Pinpoint the cell where the given text exists, returning its (x, y) midpoint coordinate. 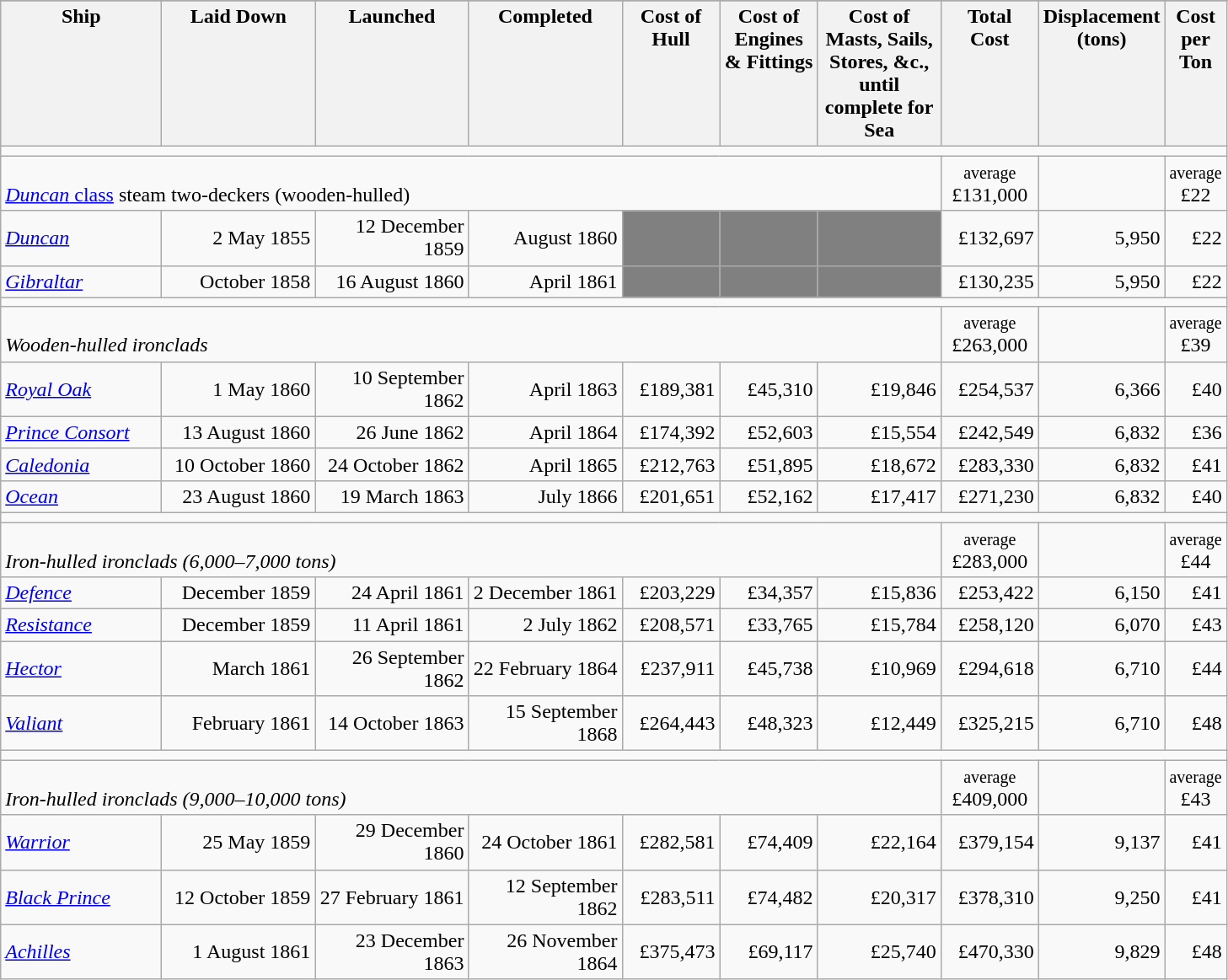
Resistance (81, 625)
£69,117 (769, 952)
April 1864 (545, 432)
£15,554 (879, 432)
Prince Consort (81, 432)
£271,230 (989, 496)
£18,672 (879, 464)
£74,482 (769, 897)
10 September 1862 (392, 389)
£52,603 (769, 432)
Achilles (81, 952)
14 October 1863 (392, 723)
£132,697 (989, 238)
average £131,000 (989, 184)
£10,969 (879, 669)
£45,310 (769, 389)
£201,651 (671, 496)
6,366 (1102, 389)
£130,235 (989, 281)
Total Cost (989, 74)
Royal Oak (81, 389)
£237,911 (671, 669)
April 1865 (545, 464)
Wooden-hulled ironclads (470, 334)
£212,763 (671, 464)
Completed (545, 74)
24 October 1861 (545, 843)
22 February 1864 (545, 669)
Hector (81, 669)
Iron-hulled ironclads (6,000–7,000 tons) (470, 549)
£45,738 (769, 669)
£325,215 (989, 723)
Laid Down (239, 74)
£203,229 (671, 593)
6,070 (1102, 625)
Duncan (81, 238)
£19,846 (879, 389)
August 1860 (545, 238)
£208,571 (671, 625)
average £39 (1195, 334)
Cost of Masts, Sails, Stores, &c., until complete for Sea (879, 74)
£15,836 (879, 593)
Duncan class steam two-deckers (wooden-hulled) (470, 184)
July 1866 (545, 496)
£282,581 (671, 843)
£12,449 (879, 723)
£174,392 (671, 432)
average £22 (1195, 184)
Warrior (81, 843)
Gibraltar (81, 281)
1 August 1861 (239, 952)
9,137 (1102, 843)
average £283,000 (989, 549)
£378,310 (989, 897)
£34,357 (769, 593)
24 April 1861 (392, 593)
Black Prince (81, 897)
Launched (392, 74)
1 May 1860 (239, 389)
£36 (1195, 432)
2 July 1862 (545, 625)
£283,511 (671, 897)
Cost per Ton (1195, 74)
Ocean (81, 496)
£25,740 (879, 952)
average £44 (1195, 549)
April 1863 (545, 389)
23 August 1860 (239, 496)
£20,317 (879, 897)
10 October 1860 (239, 464)
27 February 1861 (392, 897)
25 May 1859 (239, 843)
average £263,000 (989, 334)
£375,473 (671, 952)
12 September 1862 (545, 897)
£264,443 (671, 723)
Cost of Hull (671, 74)
£189,381 (671, 389)
£17,417 (879, 496)
Cost of Engines & Fittings (769, 74)
October 1858 (239, 281)
26 November 1864 (545, 952)
16 August 1860 (392, 281)
average £43 (1195, 787)
£294,618 (989, 669)
£44 (1195, 669)
26 June 1862 (392, 432)
£253,422 (989, 593)
£283,330 (989, 464)
£258,120 (989, 625)
£51,895 (769, 464)
£52,162 (769, 496)
9,250 (1102, 897)
13 August 1860 (239, 432)
£254,537 (989, 389)
average £409,000 (989, 787)
£470,330 (989, 952)
£242,549 (989, 432)
£22,164 (879, 843)
March 1861 (239, 669)
February 1861 (239, 723)
Valiant (81, 723)
£15,784 (879, 625)
24 October 1862 (392, 464)
6,150 (1102, 593)
23 December 1863 (392, 952)
£379,154 (989, 843)
9,829 (1102, 952)
2 December 1861 (545, 593)
£48,323 (769, 723)
Displacement (tons) (1102, 74)
11 April 1861 (392, 625)
Caledonia (81, 464)
26 September 1862 (392, 669)
19 March 1863 (392, 496)
12 October 1859 (239, 897)
£74,409 (769, 843)
£33,765 (769, 625)
£43 (1195, 625)
Defence (81, 593)
12 December 1859 (392, 238)
2 May 1855 (239, 238)
15 September 1868 (545, 723)
Iron-hulled ironclads (9,000–10,000 tons) (470, 787)
Ship (81, 74)
29 December 1860 (392, 843)
April 1861 (545, 281)
